Determine the [x, y] coordinate at the center of the cell enclosing the given text.  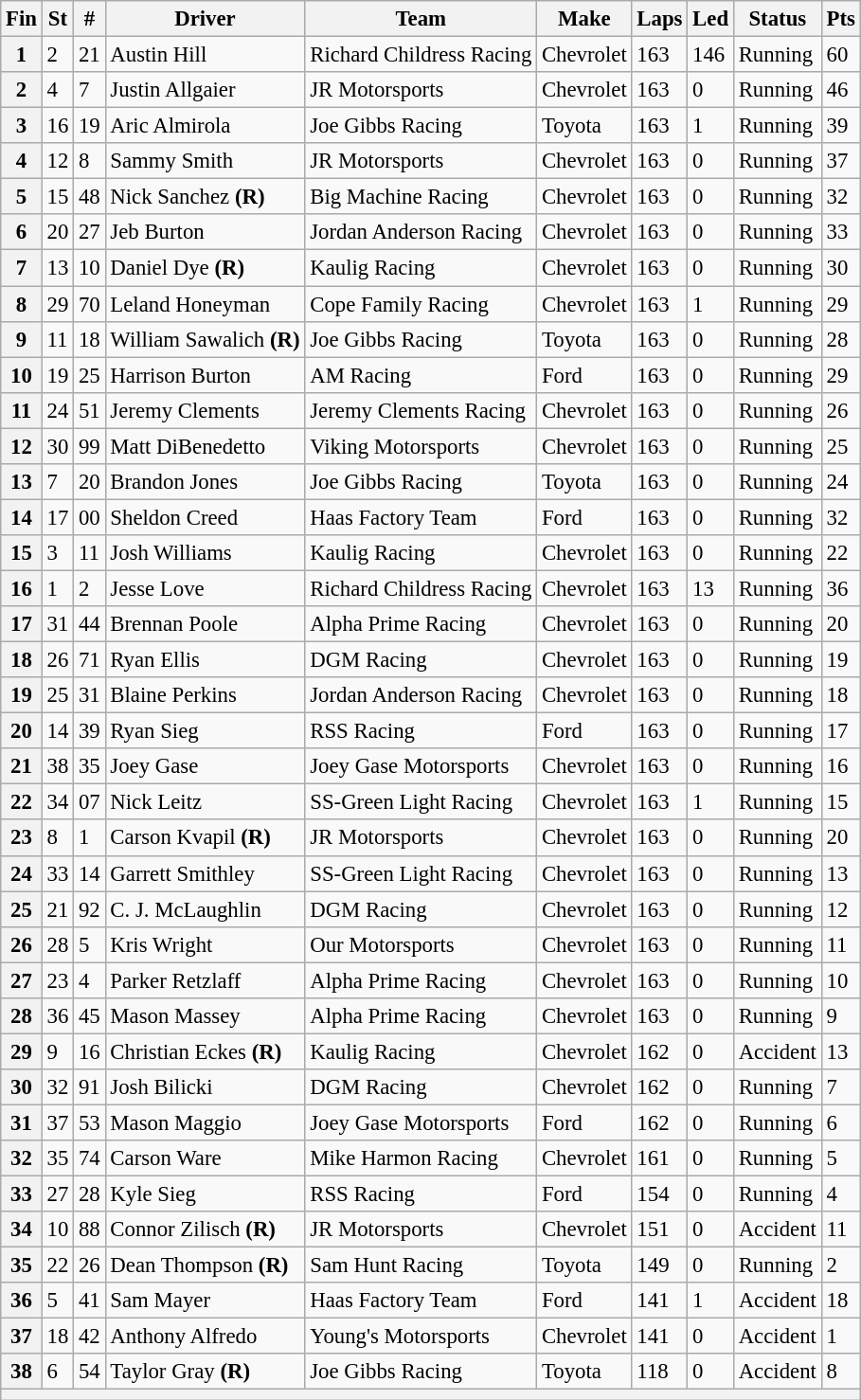
Jeremy Clements Racing [421, 410]
Fin [22, 19]
Mason Maggio [205, 1122]
53 [89, 1122]
Carson Kvapil (R) [205, 838]
Jeremy Clements [205, 410]
Matt DiBenedetto [205, 446]
Led [710, 19]
Taylor Gray (R) [205, 1373]
Kris Wright [205, 944]
William Sawalich (R) [205, 339]
149 [659, 1265]
Brennan Poole [205, 624]
46 [841, 90]
74 [89, 1158]
Christian Eckes (R) [205, 1051]
51 [89, 410]
Nick Leitz [205, 802]
91 [89, 1087]
161 [659, 1158]
07 [89, 802]
Cope Family Racing [421, 304]
146 [710, 55]
Anthony Alfredo [205, 1337]
Sam Hunt Racing [421, 1265]
Big Machine Racing [421, 197]
# [89, 19]
Daniel Dye (R) [205, 268]
Team [421, 19]
00 [89, 517]
Dean Thompson (R) [205, 1265]
45 [89, 1016]
Josh Bilicki [205, 1087]
Carson Ware [205, 1158]
Jeb Burton [205, 232]
Mike Harmon Racing [421, 1158]
C. J. McLaughlin [205, 909]
Nick Sanchez (R) [205, 197]
Make [584, 19]
Our Motorsports [421, 944]
Connor Zilisch (R) [205, 1229]
99 [89, 446]
92 [89, 909]
Harrison Burton [205, 375]
Pts [841, 19]
Status [777, 19]
Garrett Smithley [205, 873]
70 [89, 304]
AM Racing [421, 375]
Aric Almirola [205, 126]
118 [659, 1373]
Viking Motorsports [421, 446]
Justin Allgaier [205, 90]
44 [89, 624]
Sheldon Creed [205, 517]
Laps [659, 19]
Sam Mayer [205, 1301]
Parker Retzlaff [205, 980]
Sammy Smith [205, 161]
Driver [205, 19]
Kyle Sieg [205, 1194]
Blaine Perkins [205, 695]
Mason Massey [205, 1016]
154 [659, 1194]
88 [89, 1229]
151 [659, 1229]
41 [89, 1301]
Jesse Love [205, 588]
Leland Honeyman [205, 304]
Josh Williams [205, 553]
60 [841, 55]
48 [89, 197]
Brandon Jones [205, 482]
54 [89, 1373]
42 [89, 1337]
Ryan Sieg [205, 731]
Austin Hill [205, 55]
71 [89, 660]
St [57, 19]
Ryan Ellis [205, 660]
Young's Motorsports [421, 1337]
Joey Gase [205, 766]
